Scan for the cell matching the given text and deliver its (X, Y) coordinate at center. 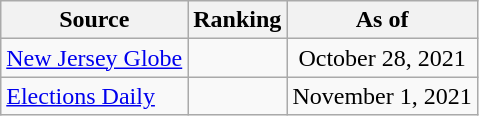
November 1, 2021 (382, 96)
Source (94, 20)
Elections Daily (94, 96)
New Jersey Globe (94, 58)
Ranking (238, 20)
October 28, 2021 (382, 58)
As of (382, 20)
